For the text-containing cell, return its midpoint in (X, Y) coordinate format. 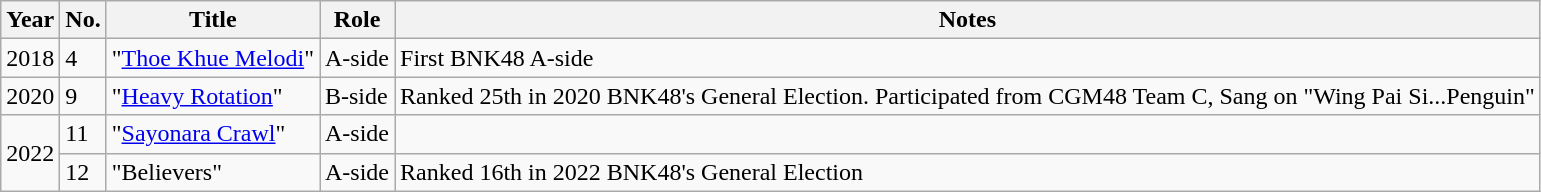
Notes (968, 20)
2022 (30, 153)
2020 (30, 96)
12 (83, 172)
Role (358, 20)
2018 (30, 58)
9 (83, 96)
Title (212, 20)
First BNK48 A-side (968, 58)
"Thoe Khue Melodi" (212, 58)
11 (83, 134)
No. (83, 20)
"Believers" (212, 172)
Ranked 16th in 2022 BNK48's General Election (968, 172)
"Heavy Rotation" (212, 96)
4 (83, 58)
B-side (358, 96)
Ranked 25th in 2020 BNK48's General Election. Participated from CGM48 Team C, Sang on "Wing Pai Si...Penguin" (968, 96)
Year (30, 20)
"Sayonara Crawl" (212, 134)
